Scan for the cell matching the given text and deliver its [X, Y] coordinate at center. 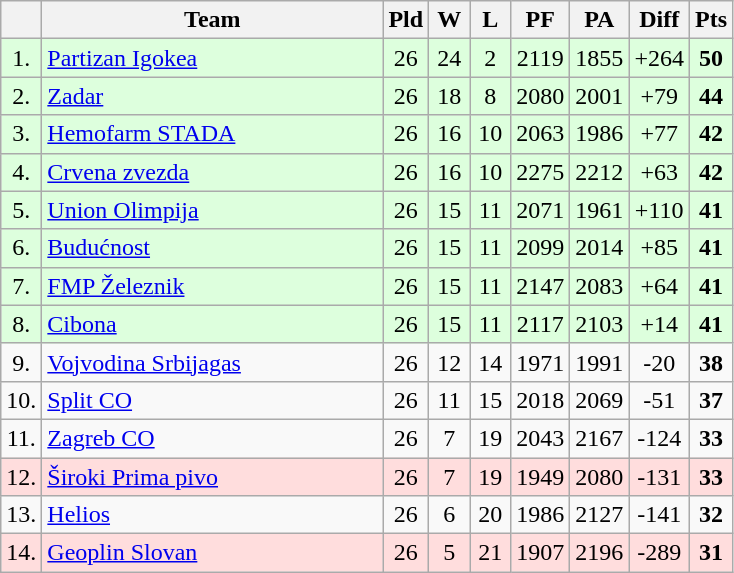
+77 [660, 134]
11. [22, 438]
2117 [540, 324]
Geoplin Slovan [212, 553]
2167 [600, 438]
2099 [540, 248]
2. [22, 96]
2127 [600, 515]
+14 [660, 324]
1949 [540, 477]
PA [600, 20]
4. [22, 172]
-141 [660, 515]
2119 [540, 58]
10. [22, 400]
2071 [540, 210]
Partizan Igokea [212, 58]
Crvena zvezda [212, 172]
Zagreb CO [212, 438]
14 [490, 362]
3. [22, 134]
2 [490, 58]
Pts [710, 20]
9. [22, 362]
1. [22, 58]
2063 [540, 134]
Diff [660, 20]
-51 [660, 400]
2043 [540, 438]
Široki Prima pivo [212, 477]
14. [22, 553]
2103 [600, 324]
12. [22, 477]
8 [490, 96]
PF [540, 20]
32 [710, 515]
50 [710, 58]
7. [22, 286]
Hemofarm STADA [212, 134]
1961 [600, 210]
6 [450, 515]
-131 [660, 477]
Split CO [212, 400]
2014 [600, 248]
+264 [660, 58]
Cibona [212, 324]
+85 [660, 248]
1991 [600, 362]
Budućnost [212, 248]
Vojvodina Srbijagas [212, 362]
+64 [660, 286]
2212 [600, 172]
13. [22, 515]
2069 [600, 400]
2018 [540, 400]
+110 [660, 210]
2275 [540, 172]
Helios [212, 515]
L [490, 20]
21 [490, 553]
W [450, 20]
2147 [540, 286]
2083 [600, 286]
-124 [660, 438]
2196 [600, 553]
8. [22, 324]
20 [490, 515]
31 [710, 553]
Pld [406, 20]
1971 [540, 362]
5. [22, 210]
44 [710, 96]
1907 [540, 553]
Team [212, 20]
1855 [600, 58]
+79 [660, 96]
-20 [660, 362]
-289 [660, 553]
+63 [660, 172]
Union Olimpija [212, 210]
Zadar [212, 96]
2001 [600, 96]
12 [450, 362]
5 [450, 553]
6. [22, 248]
FMP Železnik [212, 286]
18 [450, 96]
24 [450, 58]
38 [710, 362]
37 [710, 400]
